Detect which cell encompasses the target text, then output its (X, Y) center coordinate. 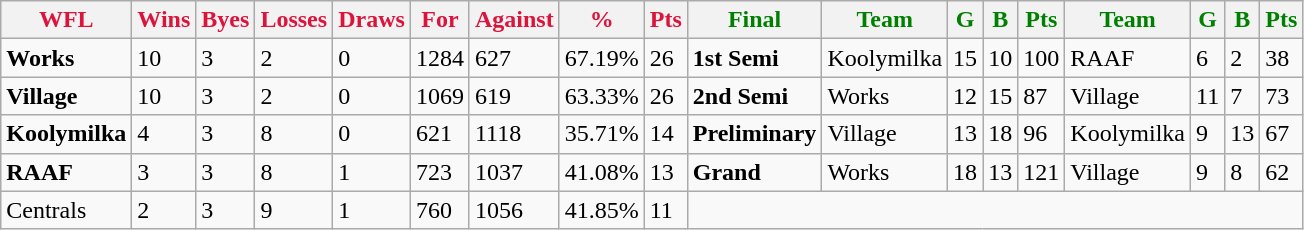
1118 (514, 134)
41.85% (602, 210)
% (602, 20)
67 (1282, 134)
For (440, 20)
1284 (440, 58)
Centrals (66, 210)
Preliminary (754, 134)
62 (1282, 172)
87 (1042, 96)
Grand (754, 172)
7 (1242, 96)
14 (666, 134)
1056 (514, 210)
73 (1282, 96)
Final (754, 20)
621 (440, 134)
627 (514, 58)
Wins (164, 20)
1st Semi (754, 58)
723 (440, 172)
100 (1042, 58)
12 (966, 96)
WFL (66, 20)
2nd Semi (754, 96)
Byes (226, 20)
619 (514, 96)
96 (1042, 134)
Losses (294, 20)
41.08% (602, 172)
35.71% (602, 134)
4 (164, 134)
121 (1042, 172)
Against (514, 20)
1069 (440, 96)
1037 (514, 172)
760 (440, 210)
Draws (372, 20)
63.33% (602, 96)
6 (1207, 58)
38 (1282, 58)
67.19% (602, 58)
